Detect which cell encompasses the target text, then output its (x, y) center coordinate. 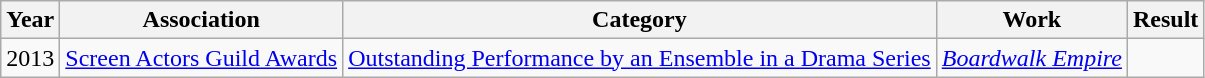
Association (202, 20)
Screen Actors Guild Awards (202, 58)
Category (640, 20)
Boardwalk Empire (1032, 58)
Result (1165, 20)
Work (1032, 20)
Outstanding Performance by an Ensemble in a Drama Series (640, 58)
Year (30, 20)
2013 (30, 58)
